Find where the given text appears and provide that cell's center as (x, y) coordinate. 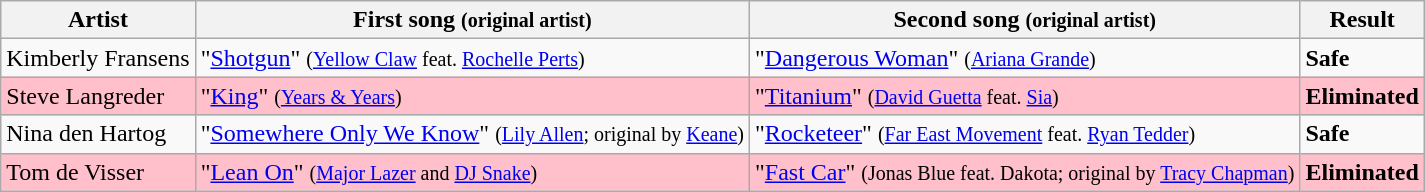
Nina den Hartog (98, 134)
Result (1362, 20)
Tom de Visser (98, 172)
"Fast Car" (Jonas Blue feat. Dakota; original by Tracy Chapman) (1024, 172)
"King" (Years & Years) (472, 96)
Steve Langreder (98, 96)
"Dangerous Woman" (Ariana Grande) (1024, 58)
Second song (original artist) (1024, 20)
Kimberly Fransens (98, 58)
"Lean On" (Major Lazer and DJ Snake) (472, 172)
"Somewhere Only We Know" (Lily Allen; original by Keane) (472, 134)
"Shotgun" (Yellow Claw feat. Rochelle Perts) (472, 58)
"Rocketeer" (Far East Movement feat. Ryan Tedder) (1024, 134)
"Titanium" (David Guetta feat. Sia) (1024, 96)
Artist (98, 20)
First song (original artist) (472, 20)
